For the text-containing cell, return its midpoint in (x, y) coordinate format. 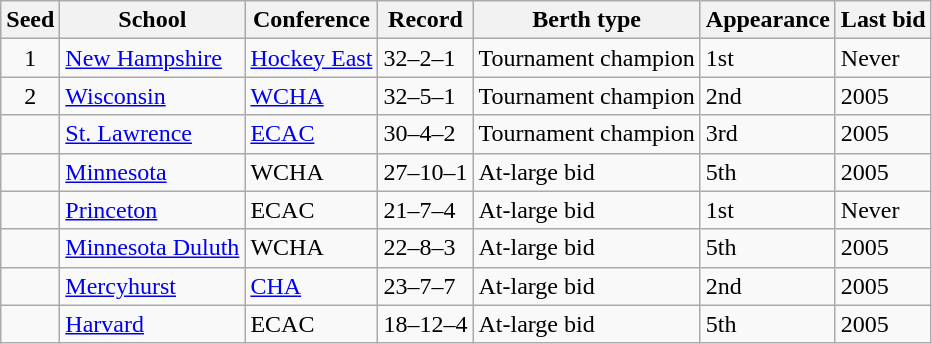
Seed (30, 20)
New Hampshire (152, 58)
32–2–1 (426, 58)
CHA (312, 286)
30–4–2 (426, 134)
27–10–1 (426, 172)
Mercyhurst (152, 286)
Minnesota Duluth (152, 248)
23–7–7 (426, 286)
22–8–3 (426, 248)
3rd (768, 134)
Berth type (586, 20)
32–5–1 (426, 96)
2 (30, 96)
Wisconsin (152, 96)
1 (30, 58)
School (152, 20)
Record (426, 20)
Conference (312, 20)
Appearance (768, 20)
Hockey East (312, 58)
Harvard (152, 324)
21–7–4 (426, 210)
Minnesota (152, 172)
St. Lawrence (152, 134)
18–12–4 (426, 324)
Last bid (883, 20)
Princeton (152, 210)
